Scan for the cell matching the given text and deliver its [X, Y] coordinate at center. 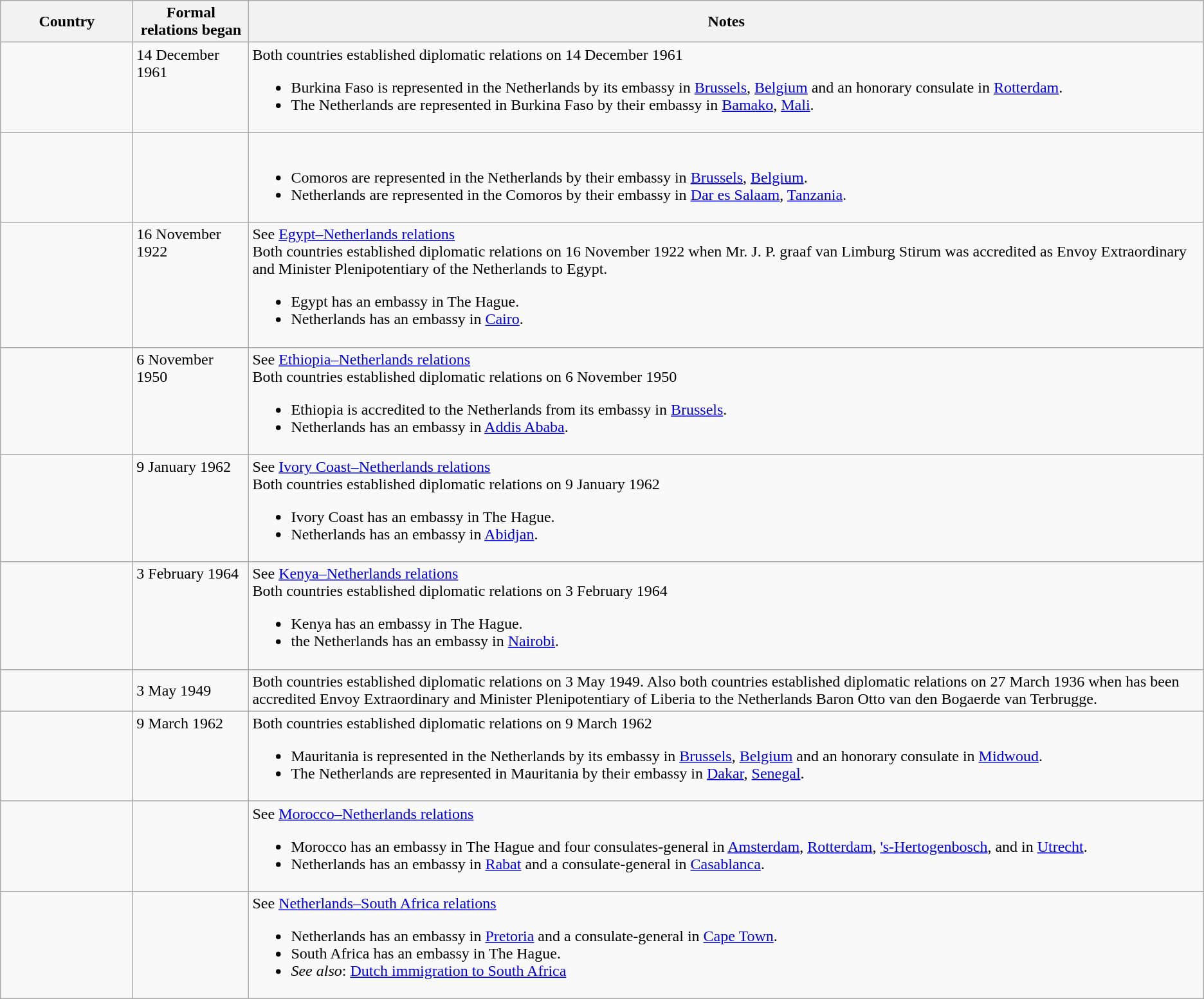
Notes [726, 22]
14 December 1961 [191, 87]
6 November 1950 [191, 401]
3 February 1964 [191, 616]
Country [67, 22]
16 November 1922 [191, 285]
3 May 1949 [191, 690]
9 January 1962 [191, 508]
Formal relations began [191, 22]
9 March 1962 [191, 756]
